From the cell containing the given text, extract its center point as [x, y] coordinate. 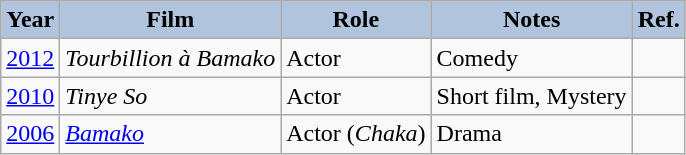
2010 [30, 96]
Notes [532, 20]
Drama [532, 134]
Role [356, 20]
Bamako [170, 134]
Comedy [532, 58]
2006 [30, 134]
Short film, Mystery [532, 96]
Ref. [658, 20]
Film [170, 20]
Tourbillion à Bamako [170, 58]
2012 [30, 58]
Tinye So [170, 96]
Year [30, 20]
Actor (Chaka) [356, 134]
